Output the (x, y) coordinate of the center of the cell containing the given text.  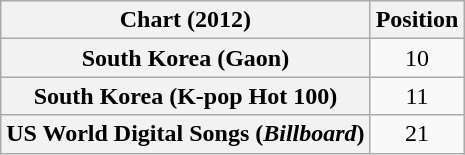
Position (417, 20)
10 (417, 58)
South Korea (Gaon) (186, 58)
Chart (2012) (186, 20)
US World Digital Songs (Billboard) (186, 134)
21 (417, 134)
South Korea (K-pop Hot 100) (186, 96)
11 (417, 96)
